Output the (x, y) coordinate of the center of the cell containing the given text.  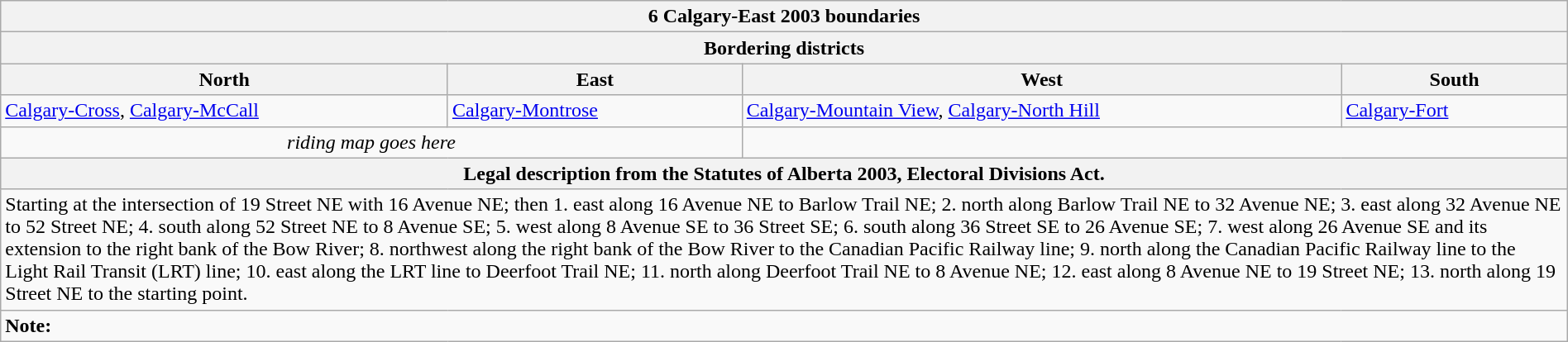
Calgary-Mountain View, Calgary-North Hill (1042, 111)
East (595, 79)
Calgary-Fort (1454, 111)
South (1454, 79)
Note: (784, 325)
Calgary-Montrose (595, 111)
Bordering districts (784, 48)
Calgary-Cross, Calgary-McCall (225, 111)
6 Calgary-East 2003 boundaries (784, 17)
West (1042, 79)
riding map goes here (371, 142)
Legal description from the Statutes of Alberta 2003, Electoral Divisions Act. (784, 173)
North (225, 79)
